For the text-containing cell, return its midpoint in [X, Y] coordinate format. 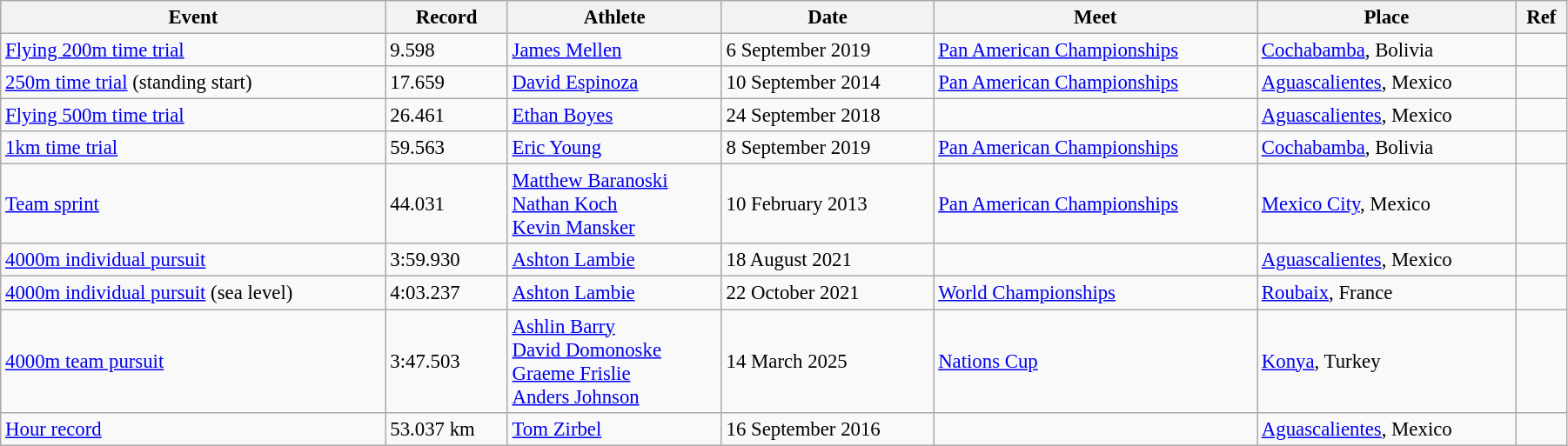
Ethan Boyes [614, 116]
53.037 km [446, 429]
4:03.237 [446, 293]
26.461 [446, 116]
Date [828, 17]
Tom Zirbel [614, 429]
Mexico City, Mexico [1387, 204]
Hour record [193, 429]
Record [446, 17]
9.598 [446, 50]
24 September 2018 [828, 116]
10 September 2014 [828, 83]
14 March 2025 [828, 362]
16 September 2016 [828, 429]
59.563 [446, 148]
8 September 2019 [828, 148]
Nations Cup [1096, 362]
18 August 2021 [828, 260]
World Championships [1096, 293]
22 October 2021 [828, 293]
6 September 2019 [828, 50]
Roubaix, France [1387, 293]
Konya, Turkey [1387, 362]
4000m team pursuit [193, 362]
44.031 [446, 204]
3:59.930 [446, 260]
James Mellen [614, 50]
Meet [1096, 17]
Athlete [614, 17]
Place [1387, 17]
Event [193, 17]
Matthew BaranoskiNathan KochKevin Mansker [614, 204]
Team sprint [193, 204]
4000m individual pursuit (sea level) [193, 293]
Eric Young [614, 148]
250m time trial (standing start) [193, 83]
17.659 [446, 83]
Flying 200m time trial [193, 50]
David Espinoza [614, 83]
3:47.503 [446, 362]
4000m individual pursuit [193, 260]
1km time trial [193, 148]
10 February 2013 [828, 204]
Flying 500m time trial [193, 116]
Ref [1541, 17]
Ashlin BarryDavid DomonoskeGraeme FrislieAnders Johnson [614, 362]
